Extract the [X, Y] coordinate from the center of the cell holding the provided text.  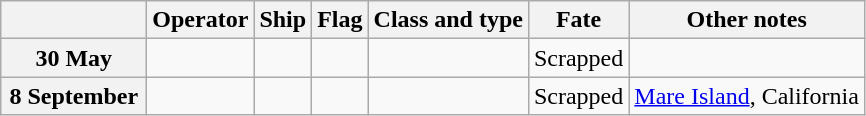
Operator [200, 20]
Ship [283, 20]
8 September [74, 96]
Other notes [747, 20]
30 May [74, 58]
Class and type [448, 20]
Flag [340, 20]
Fate [578, 20]
Mare Island, California [747, 96]
